Find where the given text appears and provide that cell's center as (X, Y) coordinate. 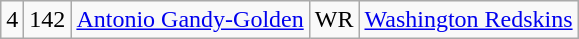
4 (12, 20)
WR (334, 20)
Washington Redskins (468, 20)
142 (48, 20)
Antonio Gandy-Golden (190, 20)
